Capture the cell that displays the provided text and extract its (x, y) central coordinate. 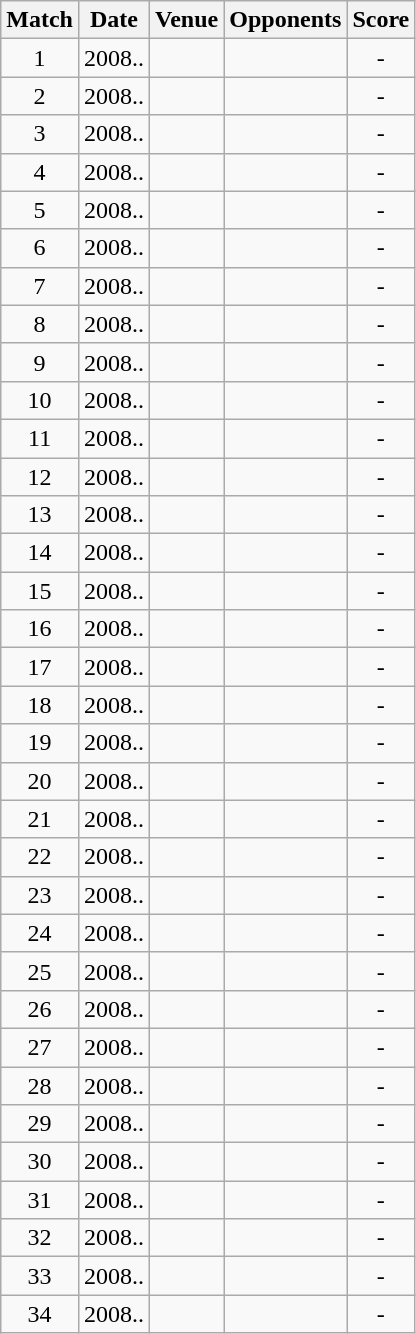
26 (40, 1009)
15 (40, 591)
7 (40, 286)
14 (40, 553)
Venue (187, 20)
16 (40, 629)
23 (40, 895)
12 (40, 477)
13 (40, 515)
1 (40, 58)
Match (40, 20)
Date (114, 20)
9 (40, 362)
33 (40, 1276)
17 (40, 667)
22 (40, 857)
21 (40, 819)
11 (40, 438)
5 (40, 210)
4 (40, 172)
10 (40, 400)
8 (40, 324)
24 (40, 933)
31 (40, 1200)
6 (40, 248)
20 (40, 781)
30 (40, 1162)
29 (40, 1124)
32 (40, 1238)
3 (40, 134)
19 (40, 743)
18 (40, 705)
27 (40, 1047)
Opponents (286, 20)
2 (40, 96)
25 (40, 971)
Score (381, 20)
34 (40, 1314)
28 (40, 1085)
